Return (X, Y) of the center of cell containing provided text 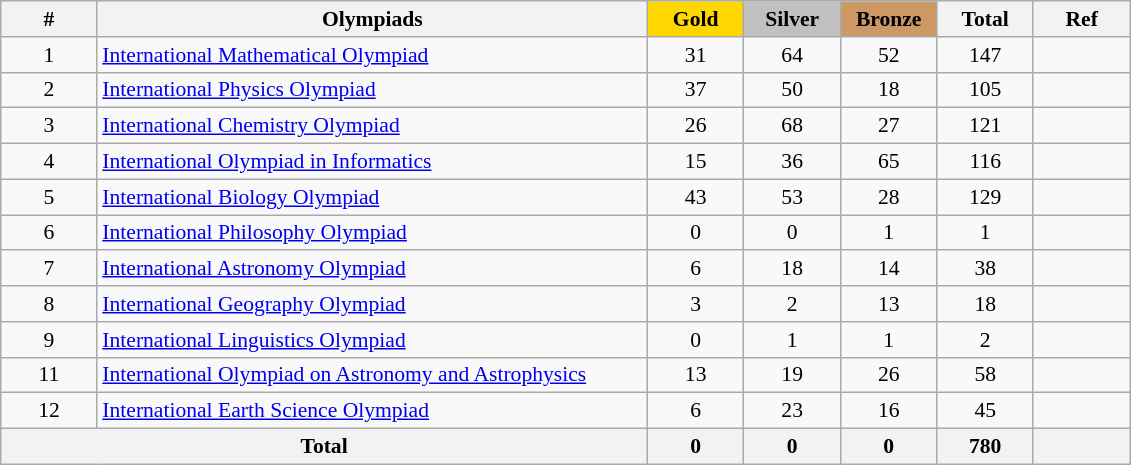
147 (986, 55)
64 (792, 55)
8 (50, 304)
International Geography Olympiad (372, 304)
9 (50, 340)
31 (696, 55)
65 (888, 162)
Gold (696, 19)
50 (792, 90)
129 (986, 197)
International Philosophy Olympiad (372, 233)
International Astronomy Olympiad (372, 269)
38 (986, 269)
27 (888, 126)
121 (986, 126)
52 (888, 55)
780 (986, 447)
International Earth Science Olympiad (372, 411)
19 (792, 375)
12 (50, 411)
16 (888, 411)
Olympiads (372, 19)
14 (888, 269)
# (50, 19)
11 (50, 375)
53 (792, 197)
68 (792, 126)
7 (50, 269)
105 (986, 90)
5 (50, 197)
45 (986, 411)
International Physics Olympiad (372, 90)
15 (696, 162)
International Chemistry Olympiad (372, 126)
28 (888, 197)
Silver (792, 19)
International Olympiad in Informatics (372, 162)
Bronze (888, 19)
36 (792, 162)
43 (696, 197)
116 (986, 162)
23 (792, 411)
International Olympiad on Astronomy and Astrophysics (372, 375)
International Linguistics Olympiad (372, 340)
37 (696, 90)
International Mathematical Olympiad (372, 55)
4 (50, 162)
Ref (1082, 19)
International Biology Olympiad (372, 197)
58 (986, 375)
